Output the [X, Y] coordinate of the center of the cell containing the given text.  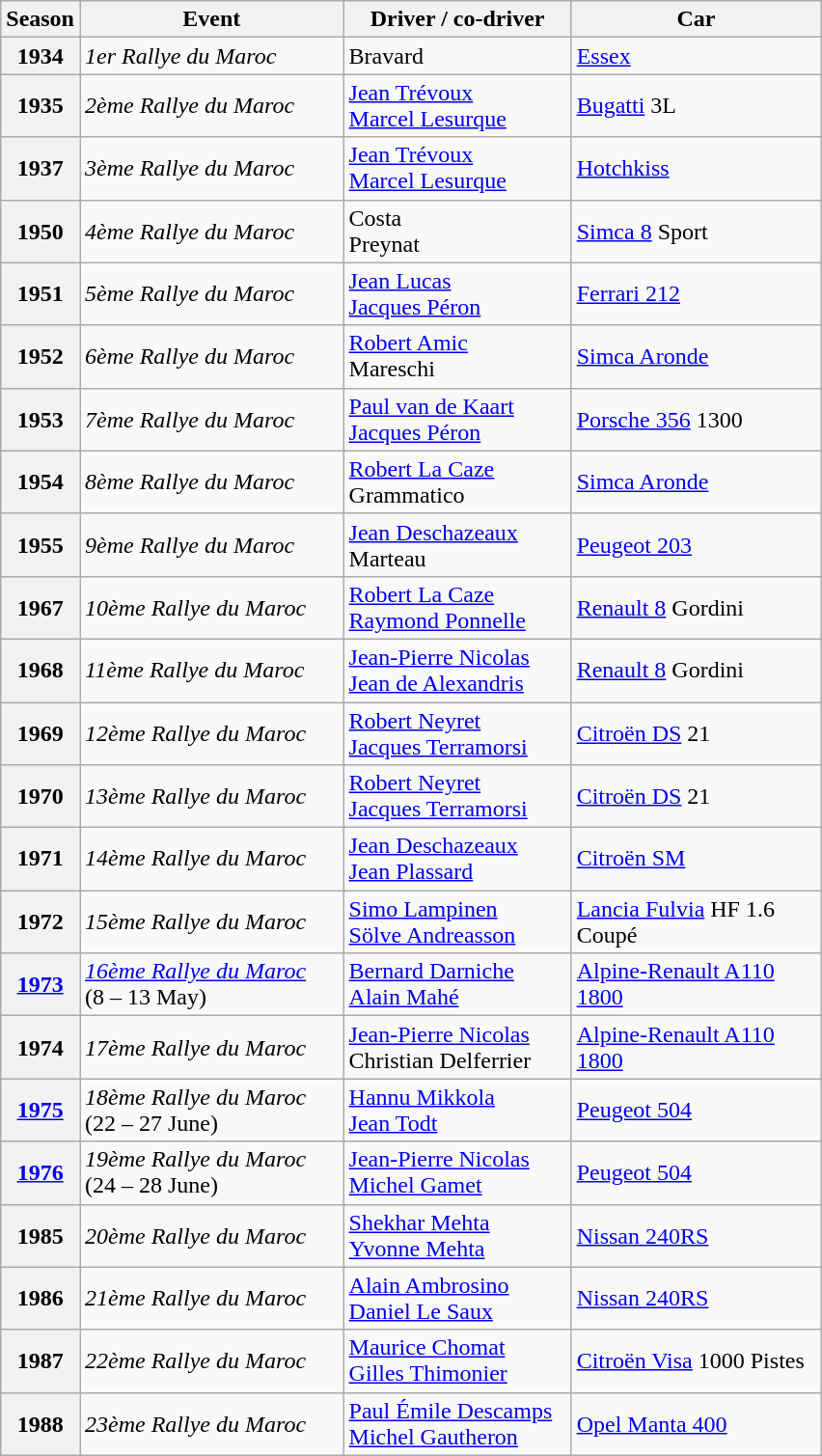
9ème Rallye du Maroc [211, 544]
1968 [41, 670]
1969 [41, 733]
Jean-Pierre Nicolas Jean de Alexandris [457, 670]
Robert Amic Mareschi [457, 357]
Paul Émile Descamps Michel Gautheron [457, 1424]
Robert La Caze Grammatico [457, 482]
1971 [41, 859]
Ferrari 212 [697, 293]
Paul van de Kaart Jacques Péron [457, 419]
Citroën SM [697, 859]
1951 [41, 293]
Bernard Darniche Alain Mahé [457, 984]
Hotchkiss [697, 168]
6ème Rallye du Maroc [211, 357]
Hannu Mikkola Jean Todt [457, 1110]
8ème Rallye du Maroc [211, 482]
1950 [41, 232]
1953 [41, 419]
10ème Rallye du Maroc [211, 608]
Alain Ambrosino Daniel Le Saux [457, 1299]
Bravard [457, 56]
12ème Rallye du Maroc [211, 733]
21ème Rallye du Maroc [211, 1299]
17ème Rallye du Maroc [211, 1048]
Simca 8 Sport [697, 232]
14ème Rallye du Maroc [211, 859]
1985 [41, 1235]
1967 [41, 608]
5ème Rallye du Maroc [211, 293]
23ème Rallye du Maroc [211, 1424]
Porsche 356 1300 [697, 419]
Simo Lampinen Sölve Andreasson [457, 922]
Event [211, 19]
Season [41, 19]
1er Rallye du Maroc [211, 56]
Shekhar Mehta Yvonne Mehta [457, 1235]
1955 [41, 544]
1987 [41, 1360]
1952 [41, 357]
Jean-Pierre Nicolas Michel Gamet [457, 1173]
22ème Rallye du Maroc [211, 1360]
2ème Rallye du Maroc [211, 106]
Bugatti 3L [697, 106]
15ème Rallye du Maroc [211, 922]
Robert La Caze Raymond Ponnelle [457, 608]
1972 [41, 922]
1970 [41, 797]
20ème Rallye du Maroc [211, 1235]
16ème Rallye du Maroc(8 – 13 May) [211, 984]
1954 [41, 482]
11ème Rallye du Maroc [211, 670]
1973 [41, 984]
1937 [41, 168]
Jean Lucas Jacques Péron [457, 293]
1986 [41, 1299]
1975 [41, 1110]
18ème Rallye du Maroc(22 – 27 June) [211, 1110]
Jean Deschazeaux Marteau [457, 544]
Opel Manta 400 [697, 1424]
Jean Deschazeaux Jean Plassard [457, 859]
1976 [41, 1173]
Maurice Chomat Gilles Thimonier [457, 1360]
Driver / co-driver [457, 19]
13ème Rallye du Maroc [211, 797]
1935 [41, 106]
Lancia Fulvia HF 1.6 Coupé [697, 922]
1934 [41, 56]
Costa Preynat [457, 232]
Car [697, 19]
7ème Rallye du Maroc [211, 419]
Citroën Visa 1000 Pistes [697, 1360]
1988 [41, 1424]
Jean-Pierre Nicolas Christian Delferrier [457, 1048]
19ème Rallye du Maroc(24 – 28 June) [211, 1173]
Peugeot 203 [697, 544]
1974 [41, 1048]
3ème Rallye du Maroc [211, 168]
Essex [697, 56]
4ème Rallye du Maroc [211, 232]
